Locate the cell with the specified text and output its (x, y) center coordinate. 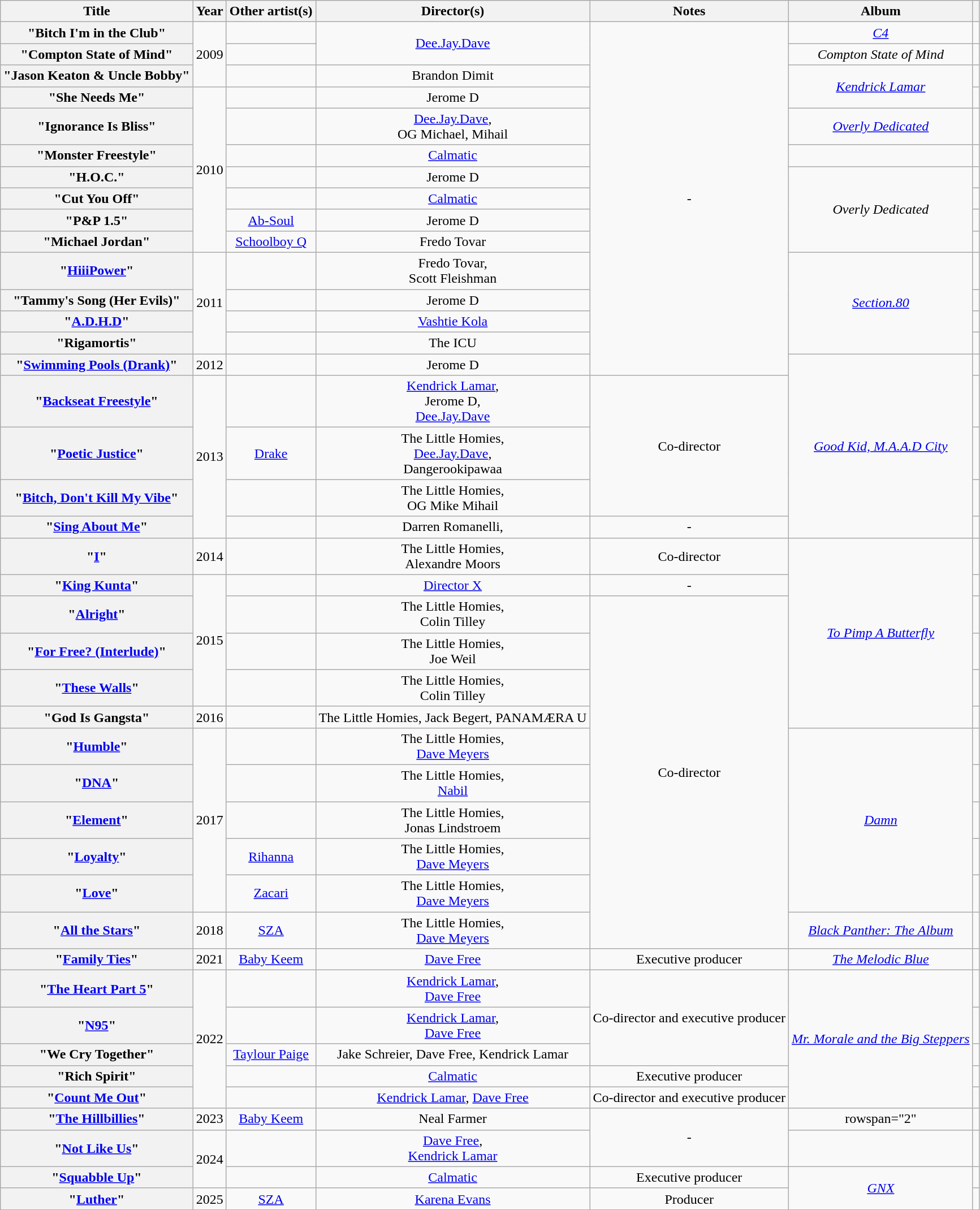
To Pimp A Butterfly (881, 633)
The Little Homies,OG Mike Mihail (452, 498)
Taylour Paige (271, 1055)
The Little Homies,Alexandre Moors (452, 556)
"N95" (97, 1026)
The Little Homies,Dee.Jay.Dave,Dangerookipawaa (452, 453)
Section.80 (881, 303)
Title (97, 11)
Dave Free (452, 960)
"Not Like Us" (97, 1148)
"Alright" (97, 614)
2024 (209, 1159)
2013 (209, 457)
Rihanna (271, 857)
Dave Free,Kendrick Lamar (452, 1148)
Dee.Jay.Dave,OG Michael, Mihail (452, 127)
"For Free? (Interlude)" (97, 651)
"A.D.H.D" (97, 322)
"H.O.C." (97, 177)
"The Hillbillies" (97, 1119)
Compton State of Mind (881, 54)
"Ignorance Is Bliss" (97, 127)
Jake Schreier, Dave Free, Kendrick Lamar (452, 1055)
"Tammy's Song (Her Evils)" (97, 300)
Mr. Morale and the Big Steppers (881, 1039)
The Little Homies,Nabil (452, 783)
2023 (209, 1119)
"God Is Gangsta" (97, 717)
Notes (689, 11)
Darren Romanelli, (452, 527)
"Swimming Pools (Drank)" (97, 365)
"Family Ties" (97, 960)
Kendrick Lamar,Jerome D,Dee.Jay.Dave (452, 401)
2010 (209, 170)
"Loyalty" (97, 857)
2014 (209, 556)
"HiiiPower" (97, 270)
Black Panther: The Album (881, 931)
"Jason Keaton & Uncle Bobby" (97, 76)
Year (209, 11)
Damn (881, 820)
2018 (209, 931)
"We Cry Together" (97, 1055)
2016 (209, 717)
2011 (209, 303)
Drake (271, 453)
Schoolboy Q (271, 241)
"Compton State of Mind" (97, 54)
"She Needs Me" (97, 97)
Karena Evans (452, 1199)
"Poetic Justice" (97, 453)
"Luther" (97, 1199)
Producer (689, 1199)
Zacari (271, 893)
"Element" (97, 820)
"Monster Freestyle" (97, 155)
The ICU (452, 343)
Kendrick Lamar, Dave Free (452, 1097)
"Cut You Off" (97, 198)
Director(s) (452, 11)
"Bitch, Don't Kill My Vibe" (97, 498)
GNX (881, 1188)
The Little Homies,Jonas Lindstroem (452, 820)
Good Kid, M.A.A.D City (881, 446)
"All the Stars" (97, 931)
Other artist(s) (271, 11)
2017 (209, 820)
"Michael Jordan" (97, 241)
Dee.Jay.Dave (452, 44)
2015 (209, 640)
Brandon Dimit (452, 76)
The Little Homies,Joe Weil (452, 651)
"Sing About Me" (97, 527)
Vashtie Kola (452, 322)
"These Walls" (97, 688)
"DNA" (97, 783)
"Humble" (97, 746)
2022 (209, 1039)
"Squabble Up" (97, 1177)
"Bitch I'm in the Club" (97, 33)
The Little Homies, Jack Begert, PANAMÆRA U (452, 717)
"King Kunta" (97, 585)
The Melodic Blue (881, 960)
"Rich Spirit" (97, 1076)
Neal Farmer (452, 1119)
2009 (209, 54)
"Backseat Freestyle" (97, 401)
"Rigamortis" (97, 343)
"P&P 1.5" (97, 220)
Fredo Tovar,Scott Fleishman (452, 270)
"The Heart Part 5" (97, 988)
Fredo Tovar (452, 241)
C4 (881, 33)
"I" (97, 556)
Album (881, 11)
Ab-Soul (271, 220)
2012 (209, 365)
2025 (209, 1199)
rowspan="2" (881, 1119)
2021 (209, 960)
Director X (452, 585)
"Count Me Out" (97, 1097)
Kendrick Lamar (881, 87)
"Love" (97, 893)
